Detect which cell encompasses the target text, then output its [x, y] center coordinate. 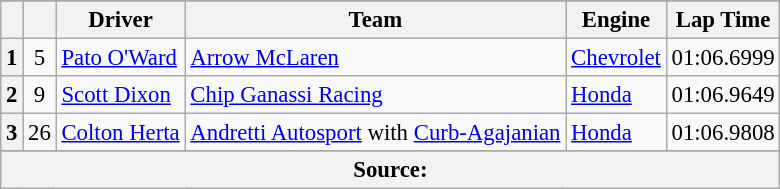
Scott Dixon [120, 95]
Team [376, 20]
Arrow McLaren [376, 58]
Andretti Autosport with Curb-Agajanian [376, 133]
5 [40, 58]
01:06.9649 [723, 95]
Chip Ganassi Racing [376, 95]
3 [12, 133]
1 [12, 58]
Chevrolet [616, 58]
26 [40, 133]
01:06.9808 [723, 133]
9 [40, 95]
Source: [390, 170]
Driver [120, 20]
Pato O'Ward [120, 58]
01:06.6999 [723, 58]
Lap Time [723, 20]
2 [12, 95]
Engine [616, 20]
Colton Herta [120, 133]
